Locate the cell with the specified text and output its [x, y] center coordinate. 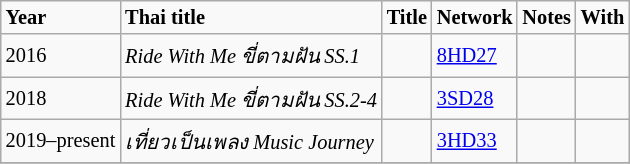
3HD33 [475, 140]
Title [407, 17]
2018 [61, 98]
3SD28 [475, 98]
Year [61, 17]
Notes [546, 17]
Thai title [251, 17]
Ride With Me ขี่ตามฝัน SS.1 [251, 56]
2016 [61, 56]
8HD27 [475, 56]
Network [475, 17]
Ride With Me ขี่ตามฝัน SS.2-4 [251, 98]
2019–present [61, 140]
With [602, 17]
เที่ยวเป็นเพลง Music Journey [251, 140]
